Determine the [X, Y] coordinate at the center of the cell enclosing the given text.  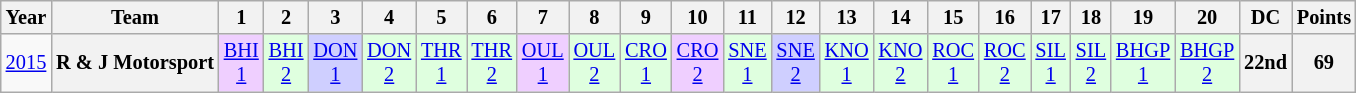
7 [543, 17]
11 [747, 17]
16 [1005, 17]
SNE1 [747, 63]
22nd [1266, 63]
17 [1051, 17]
8 [595, 17]
12 [795, 17]
DC [1266, 17]
SNE2 [795, 63]
69 [1324, 63]
19 [1143, 17]
THR2 [492, 63]
OUL1 [543, 63]
OUL2 [595, 63]
20 [1207, 17]
DON1 [335, 63]
5 [441, 17]
BHI2 [286, 63]
CRO1 [646, 63]
Year [26, 17]
R & J Motorsport [135, 63]
BHI1 [242, 63]
ROC1 [953, 63]
BHGP2 [1207, 63]
ROC2 [1005, 63]
Team [135, 17]
15 [953, 17]
SIL1 [1051, 63]
2015 [26, 63]
BHGP1 [1143, 63]
4 [389, 17]
14 [901, 17]
10 [698, 17]
9 [646, 17]
THR1 [441, 63]
SIL2 [1091, 63]
18 [1091, 17]
6 [492, 17]
KNO1 [847, 63]
13 [847, 17]
KNO2 [901, 63]
DON2 [389, 63]
2 [286, 17]
3 [335, 17]
CRO2 [698, 63]
1 [242, 17]
Points [1324, 17]
